Output the [X, Y] coordinate of the center of the cell containing the given text.  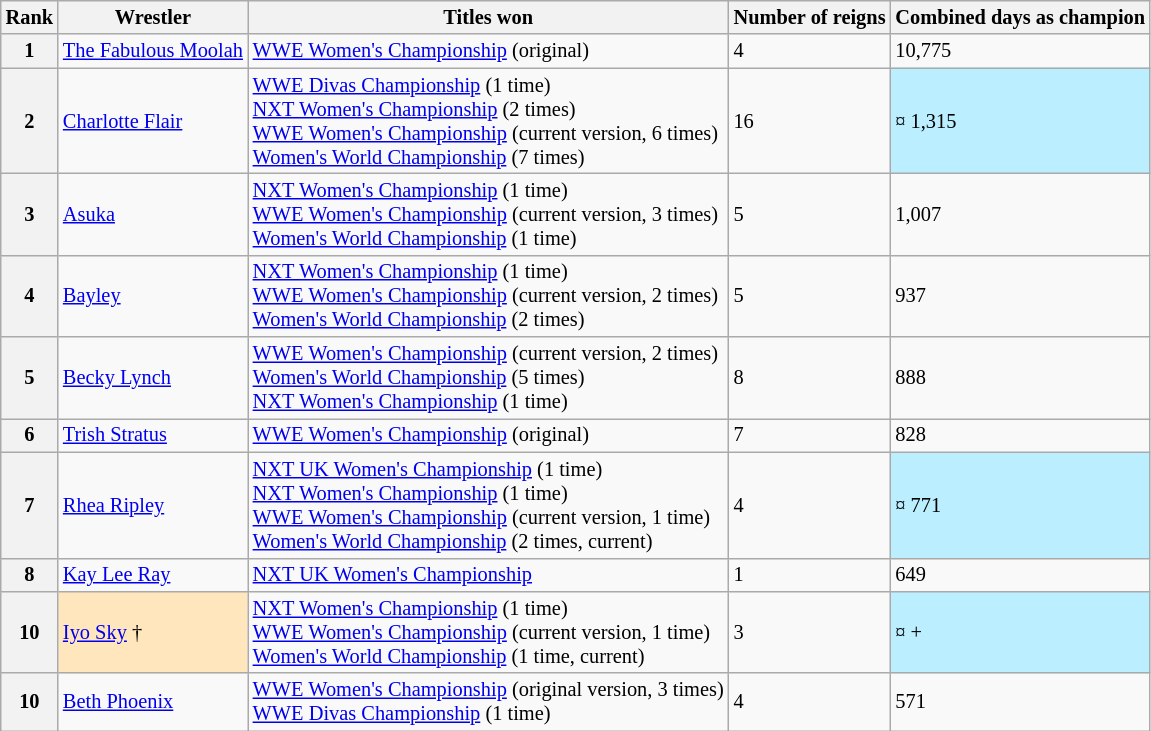
828 [1020, 435]
1,007 [1020, 214]
Rank [30, 17]
Combined days as champion [1020, 17]
Wrestler [153, 17]
NXT Women's Championship (1 time)WWE Women's Championship (current version, 2 times)Women's World Championship (2 times) [488, 296]
Bayley [153, 296]
Trish Stratus [153, 435]
Number of reigns [810, 17]
Beth Phoenix [153, 702]
¤ + [1020, 632]
Kay Lee Ray [153, 575]
¤ 1,315 [1020, 121]
Becky Lynch [153, 378]
¤ 771 [1020, 505]
NXT Women's Championship (1 time)WWE Women's Championship (current version, 3 times)Women's World Championship (1 time) [488, 214]
NXT UK Women's Championship [488, 575]
Rhea Ripley [153, 505]
NXT Women's Championship (1 time)WWE Women's Championship (current version, 1 time)Women's World Championship (1 time, current) [488, 632]
571 [1020, 702]
Charlotte Flair [153, 121]
649 [1020, 575]
Asuka [153, 214]
The Fabulous Moolah [153, 51]
WWE Women's Championship (current version, 2 times) Women's World Championship (5 times) NXT Women's Championship (1 time) [488, 378]
2 [30, 121]
888 [1020, 378]
10,775 [1020, 51]
6 [30, 435]
Iyo Sky † [153, 632]
937 [1020, 296]
WWE Women's Championship (original version, 3 times)WWE Divas Championship (1 time) [488, 702]
16 [810, 121]
Titles won [488, 17]
